From the cell containing the given text, extract its center point as [x, y] coordinate. 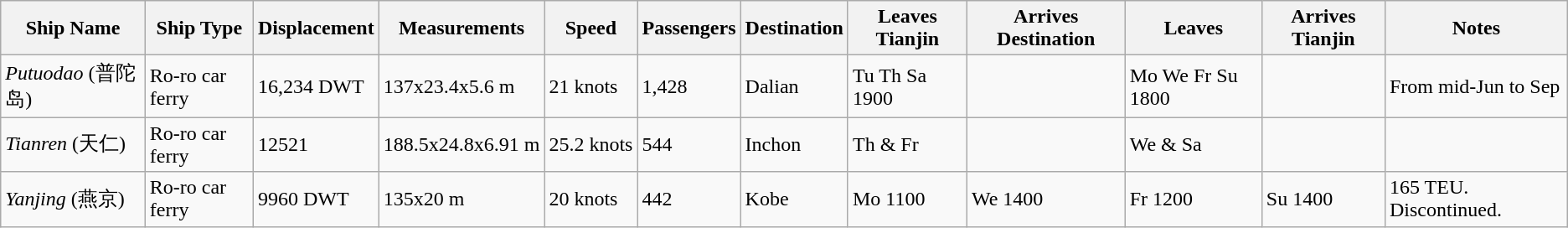
From mid-Jun to Sep [1476, 86]
544 [689, 144]
188.5x24.8x6.91 m [462, 144]
Mo We Fr Su 1800 [1193, 86]
20 knots [591, 199]
Destination [794, 28]
Ship Type [199, 28]
Leaves Tianjin [907, 28]
Fr 1200 [1193, 199]
Ship Name [73, 28]
Displacement [316, 28]
Inchon [794, 144]
21 knots [591, 86]
9960 DWT [316, 199]
Arrives Destination [1045, 28]
Putuodao (普陀岛) [73, 86]
165 TEU. Discontinued. [1476, 199]
Tu Th Sa 1900 [907, 86]
Th & Fr [907, 144]
135x20 m [462, 199]
137x23.4x5.6 m [462, 86]
Leaves [1193, 28]
Yanjing (燕京) [73, 199]
Kobe [794, 199]
25.2 knots [591, 144]
1,428 [689, 86]
Speed [591, 28]
Su 1400 [1323, 199]
12521 [316, 144]
Mo 1100 [907, 199]
442 [689, 199]
Notes [1476, 28]
Dalian [794, 86]
Tianren (天仁) [73, 144]
We 1400 [1045, 199]
We & Sa [1193, 144]
Arrives Tianjin [1323, 28]
Passengers [689, 28]
16,234 DWT [316, 86]
Measurements [462, 28]
